Pinpoint the cell where the given text exists, returning its [X, Y] midpoint coordinate. 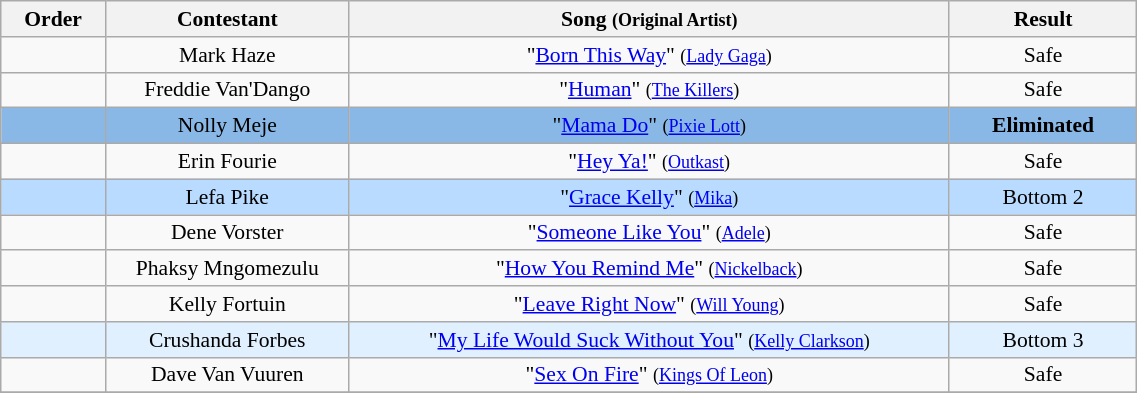
Phaksy Mngomezulu [227, 269]
Dave Van Vuuren [227, 375]
"My Life Would Suck Without You" (Kelly Clarkson) [649, 340]
Eliminated [1043, 126]
Bottom 3 [1043, 340]
"How You Remind Me" (Nickelback) [649, 269]
"Human" (The Killers) [649, 90]
Freddie Van'Dango [227, 90]
Bottom 2 [1043, 197]
"Mama Do" (Pixie Lott) [649, 126]
Song (Original Artist) [649, 19]
Kelly Fortuin [227, 304]
Erin Fourie [227, 162]
Mark Haze [227, 55]
"Someone Like You" (Adele) [649, 233]
Order [54, 19]
Nolly Meje [227, 126]
Dene Vorster [227, 233]
"Leave Right Now" (Will Young) [649, 304]
Result [1043, 19]
Lefa Pike [227, 197]
"Hey Ya!" (Outkast) [649, 162]
Contestant [227, 19]
"Born This Way" (Lady Gaga) [649, 55]
"Grace Kelly" (Mika) [649, 197]
Crushanda Forbes [227, 340]
"Sex On Fire" (Kings Of Leon) [649, 375]
